Output the (X, Y) coordinate of the center of the cell containing the given text.  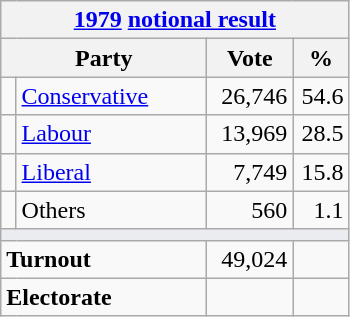
Liberal (112, 172)
1979 notional result (175, 20)
Others (112, 210)
% (321, 58)
54.6 (321, 96)
Turnout (104, 259)
Electorate (104, 297)
560 (250, 210)
Conservative (112, 96)
Vote (250, 58)
15.8 (321, 172)
13,969 (250, 134)
49,024 (250, 259)
1.1 (321, 210)
28.5 (321, 134)
26,746 (250, 96)
Labour (112, 134)
Party (104, 58)
7,749 (250, 172)
